Extract the [x, y] coordinate from the center of the cell holding the provided text.  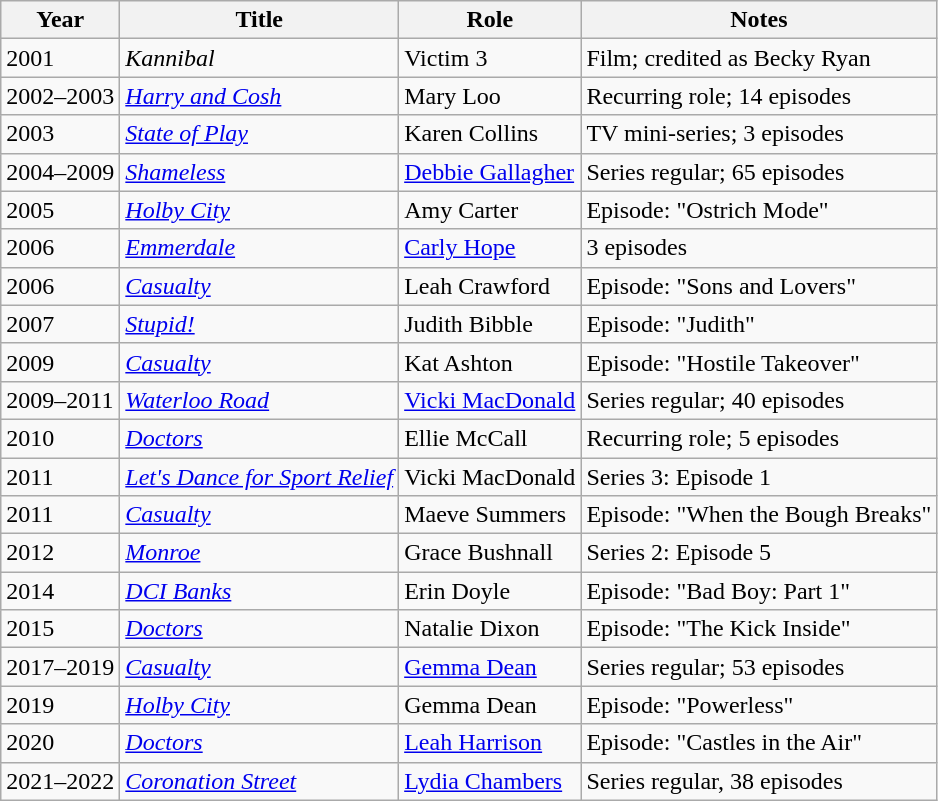
Harry and Cosh [260, 96]
TV mini-series; 3 episodes [759, 134]
Episode: "Ostrich Mode" [759, 210]
Series regular, 38 episodes [759, 781]
Episode: "Judith" [759, 324]
Victim 3 [490, 58]
2004–2009 [60, 172]
Karen Collins [490, 134]
DCI Banks [260, 591]
Episode: "When the Bough Breaks" [759, 515]
Leah Crawford [490, 286]
2009 [60, 362]
Coronation Street [260, 781]
Maeve Summers [490, 515]
Emmerdale [260, 248]
Erin Doyle [490, 591]
Role [490, 20]
Episode: "Castles in the Air" [759, 743]
Shameless [260, 172]
Leah Harrison [490, 743]
2015 [60, 629]
Waterloo Road [260, 400]
2010 [60, 438]
Kat Ashton [490, 362]
Series regular; 65 episodes [759, 172]
Year [60, 20]
2007 [60, 324]
Notes [759, 20]
2005 [60, 210]
Episode: "Hostile Takeover" [759, 362]
Grace Bushnall [490, 553]
Series regular; 53 episodes [759, 667]
2009–2011 [60, 400]
3 episodes [759, 248]
Let's Dance for Sport Relief [260, 477]
Amy Carter [490, 210]
2003 [60, 134]
2012 [60, 553]
Debbie Gallagher [490, 172]
2002–2003 [60, 96]
Natalie Dixon [490, 629]
Series regular; 40 episodes [759, 400]
Stupid! [260, 324]
Film; credited as Becky Ryan [759, 58]
2020 [60, 743]
Judith Bibble [490, 324]
Recurring role; 5 episodes [759, 438]
2021–2022 [60, 781]
Episode: "Sons and Lovers" [759, 286]
2014 [60, 591]
Recurring role; 14 episodes [759, 96]
Title [260, 20]
Lydia Chambers [490, 781]
Kannibal [260, 58]
Episode: "Powerless" [759, 705]
Mary Loo [490, 96]
Series 3: Episode 1 [759, 477]
2019 [60, 705]
Monroe [260, 553]
2001 [60, 58]
Episode: "The Kick Inside" [759, 629]
Series 2: Episode 5 [759, 553]
Episode: "Bad Boy: Part 1" [759, 591]
Carly Hope [490, 248]
State of Play [260, 134]
Ellie McCall [490, 438]
2017–2019 [60, 667]
